Search for the cell housing the specified text and yield its [X, Y] center coordinate. 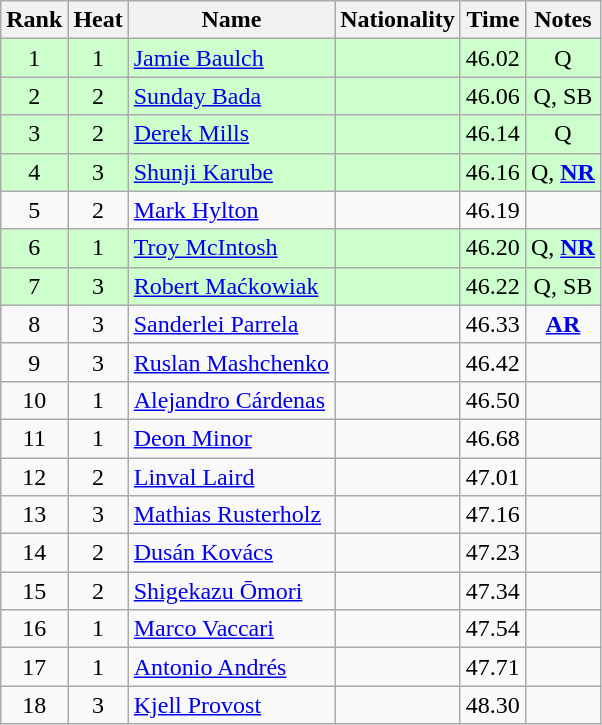
12 [34, 477]
Sanderlei Parrela [231, 324]
Notes [562, 20]
Shunji Karube [231, 172]
47.01 [492, 477]
18 [34, 705]
Alejandro Cárdenas [231, 400]
46.14 [492, 134]
Dusán Kovács [231, 553]
Robert Maćkowiak [231, 286]
Linval Laird [231, 477]
Jamie Baulch [231, 58]
Troy McIntosh [231, 248]
Marco Vaccari [231, 629]
48.30 [492, 705]
Sunday Bada [231, 96]
46.16 [492, 172]
47.34 [492, 591]
Deon Minor [231, 438]
Name [231, 20]
10 [34, 400]
4 [34, 172]
8 [34, 324]
15 [34, 591]
46.19 [492, 210]
5 [34, 210]
47.23 [492, 553]
Mathias Rusterholz [231, 515]
46.06 [492, 96]
Heat [98, 20]
AR [562, 324]
Antonio Andrés [231, 667]
47.71 [492, 667]
46.22 [492, 286]
Kjell Provost [231, 705]
Rank [34, 20]
46.50 [492, 400]
6 [34, 248]
11 [34, 438]
7 [34, 286]
46.68 [492, 438]
46.33 [492, 324]
46.42 [492, 362]
Mark Hylton [231, 210]
13 [34, 515]
Time [492, 20]
46.02 [492, 58]
9 [34, 362]
Derek Mills [231, 134]
47.16 [492, 515]
47.54 [492, 629]
14 [34, 553]
Ruslan Mashchenko [231, 362]
17 [34, 667]
16 [34, 629]
Nationality [398, 20]
Shigekazu Ōmori [231, 591]
46.20 [492, 248]
